Pinpoint the cell where the given text exists, returning its [x, y] midpoint coordinate. 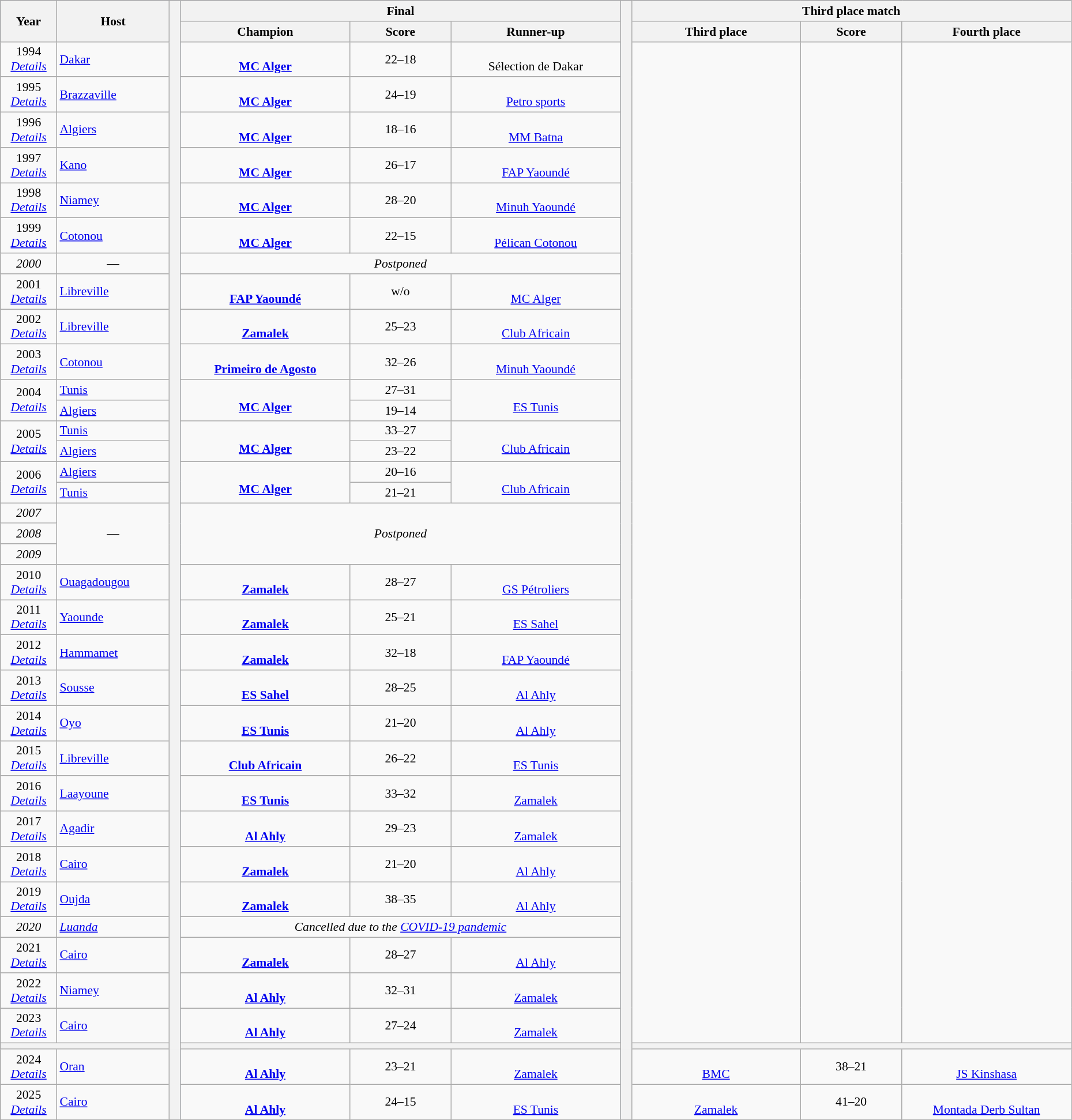
Third place [716, 32]
21–21 [401, 493]
Hammamet [113, 653]
Runner-up [535, 32]
2000 [29, 264]
Kano [113, 165]
26–17 [401, 165]
2023Details [29, 1025]
Dakar [113, 59]
1997Details [29, 165]
2002Details [29, 326]
2012Details [29, 653]
1996Details [29, 130]
1999Details [29, 235]
Brazzaville [113, 95]
1994Details [29, 59]
2001Details [29, 292]
2008 [29, 534]
2009 [29, 554]
Pélican Cotonou [535, 235]
41–20 [851, 1102]
32–18 [401, 653]
38–21 [851, 1067]
w/o [401, 292]
27–24 [401, 1025]
19–14 [401, 411]
23–22 [401, 452]
Luanda [113, 927]
28–25 [401, 687]
22–15 [401, 235]
Ouagadougou [113, 582]
24–15 [401, 1102]
Yaounde [113, 617]
33–32 [401, 794]
Champion [265, 32]
Fourth place [986, 32]
Cancelled due to the COVID-19 pandemic [400, 927]
20–16 [401, 472]
33–27 [401, 431]
24–19 [401, 95]
2014Details [29, 723]
Laayoune [113, 794]
Third place match [851, 11]
Oran [113, 1067]
2006Details [29, 482]
Oujda [113, 900]
2018Details [29, 864]
23–21 [401, 1067]
1998Details [29, 201]
Oyo [113, 723]
2024Details [29, 1067]
28–20 [401, 201]
25–21 [401, 617]
2004Details [29, 400]
32–31 [401, 991]
2021Details [29, 955]
GS Pétroliers [535, 582]
BMC [716, 1067]
2010Details [29, 582]
2019Details [29, 900]
22–18 [401, 59]
Host [113, 21]
1995Details [29, 95]
25–23 [401, 326]
Montada Derb Sultan [986, 1102]
JS Kinshasa [986, 1067]
2011Details [29, 617]
2013Details [29, 687]
38–35 [401, 900]
Final [400, 11]
2005Details [29, 441]
MM Batna [535, 130]
Year [29, 21]
Sousse [113, 687]
2016Details [29, 794]
29–23 [401, 829]
Petro sports [535, 95]
2025Details [29, 1102]
2020 [29, 927]
32–26 [401, 362]
2003Details [29, 362]
27–31 [401, 390]
Primeiro de Agosto [265, 362]
2015Details [29, 758]
Agadir [113, 829]
Sélection de Dakar [535, 59]
2017Details [29, 829]
26–22 [401, 758]
2022Details [29, 991]
18–16 [401, 130]
2007 [29, 513]
